Search for the cell housing the specified text and yield its [X, Y] center coordinate. 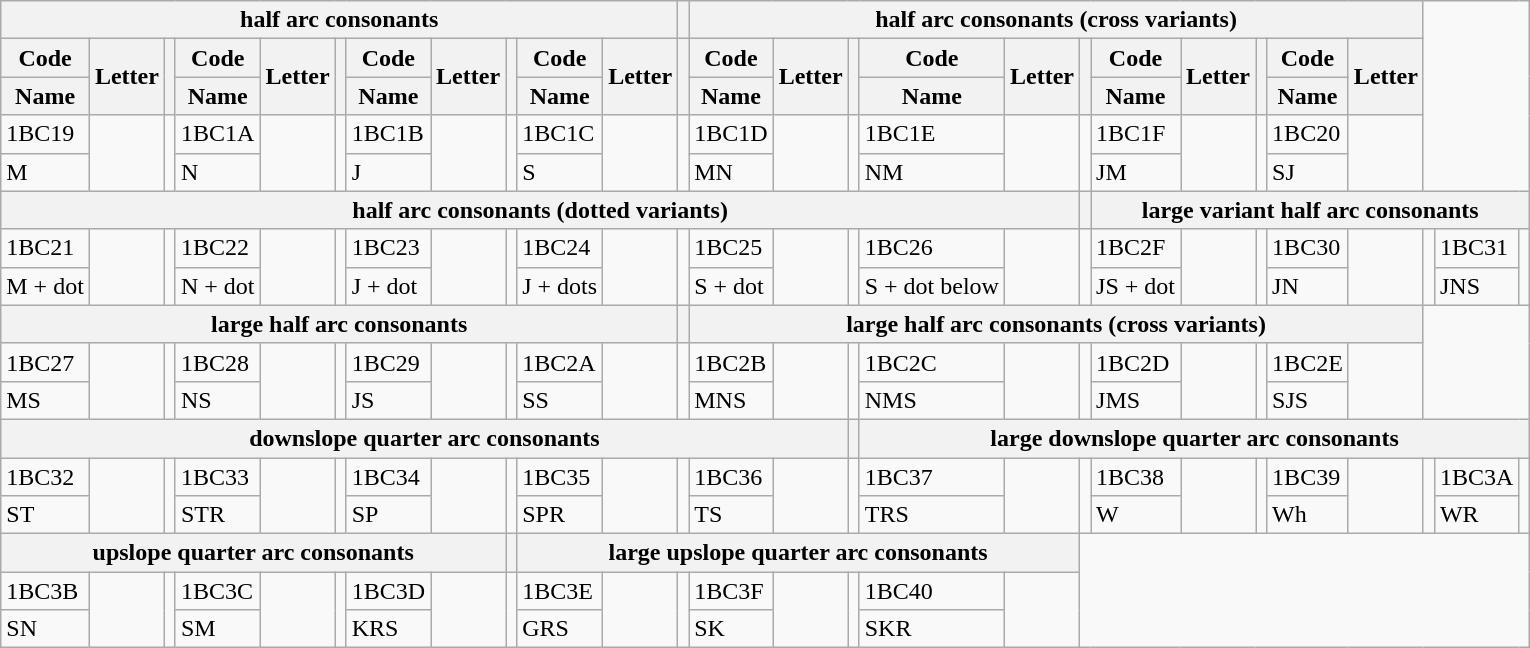
SN [46, 629]
N [218, 172]
1BC20 [1308, 134]
TS [731, 515]
1BC30 [1308, 248]
J + dot [388, 286]
M + dot [46, 286]
1BC1B [388, 134]
large upslope quarter arc consonants [798, 553]
1BC1A [218, 134]
GRS [560, 629]
1BC19 [46, 134]
1BC3F [731, 591]
large half arc consonants (cross variants) [1056, 324]
1BC3B [46, 591]
1BC34 [388, 477]
NMS [932, 400]
STR [218, 515]
half arc consonants (dotted variants) [540, 210]
1BC22 [218, 248]
J [388, 172]
M [46, 172]
S + dot below [932, 286]
large variant half arc consonants [1310, 210]
SJ [1308, 172]
ST [46, 515]
1BC31 [1476, 248]
1BC28 [218, 362]
1BC2D [1136, 362]
1BC21 [46, 248]
1BC33 [218, 477]
1BC1D [731, 134]
NM [932, 172]
JMS [1136, 400]
1BC2F [1136, 248]
SS [560, 400]
1BC23 [388, 248]
NS [218, 400]
1BC25 [731, 248]
JNS [1476, 286]
1BC40 [932, 591]
1BC35 [560, 477]
SPR [560, 515]
Wh [1308, 515]
1BC37 [932, 477]
half arc consonants [340, 20]
1BC36 [731, 477]
1BC24 [560, 248]
S [560, 172]
1BC3A [1476, 477]
1BC29 [388, 362]
MN [731, 172]
half arc consonants (cross variants) [1056, 20]
1BC2B [731, 362]
N + dot [218, 286]
1BC3C [218, 591]
1BC2C [932, 362]
S + dot [731, 286]
WR [1476, 515]
MNS [731, 400]
1BC27 [46, 362]
SM [218, 629]
SK [731, 629]
TRS [932, 515]
SKR [932, 629]
W [1136, 515]
1BC1E [932, 134]
JS [388, 400]
upslope quarter arc consonants [254, 553]
JM [1136, 172]
MS [46, 400]
1BC1C [560, 134]
1BC32 [46, 477]
1BC38 [1136, 477]
large downslope quarter arc consonants [1194, 438]
SJS [1308, 400]
J + dots [560, 286]
JS + dot [1136, 286]
1BC2A [560, 362]
downslope quarter arc consonants [424, 438]
1BC3E [560, 591]
1BC2E [1308, 362]
1BC3D [388, 591]
1BC39 [1308, 477]
KRS [388, 629]
1BC26 [932, 248]
SP [388, 515]
large half arc consonants [340, 324]
JN [1308, 286]
1BC1F [1136, 134]
